Return [X, Y] of the center of cell containing provided text 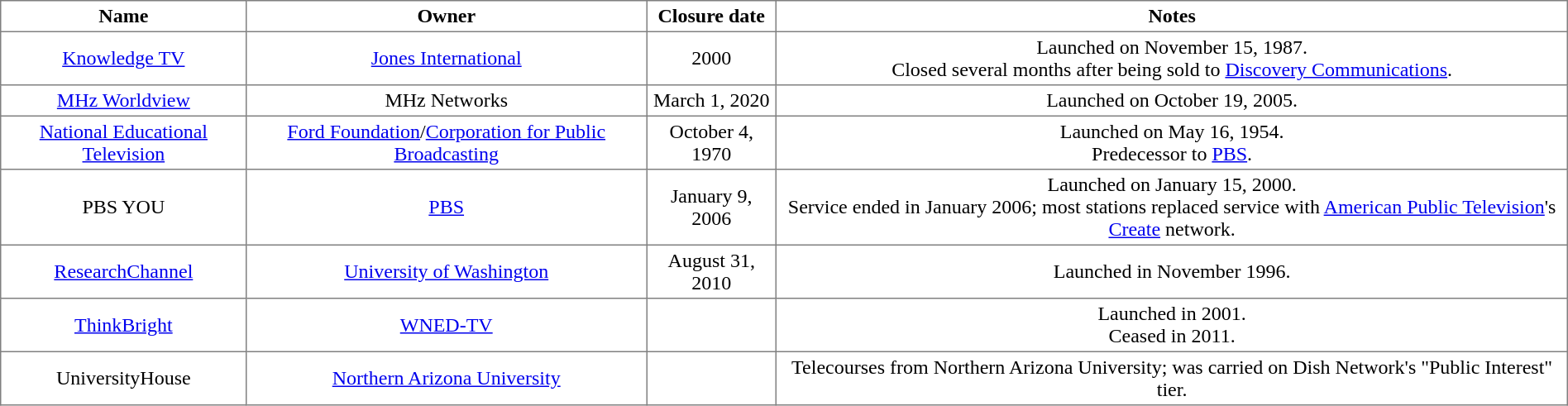
Jones International [447, 58]
Northern Arizona University [447, 378]
January 9, 2006 [711, 208]
March 1, 2020 [711, 101]
WNED-TV [447, 325]
MHz Worldview [124, 101]
Launched on May 16, 1954.Predecessor to PBS. [1172, 142]
PBS YOU [124, 208]
Name [124, 17]
Launched in 2001.Ceased in 2011. [1172, 325]
ResearchChannel [124, 271]
Knowledge TV [124, 58]
Launched on January 15, 2000.Service ended in January 2006; most stations replaced service with American Public Television's Create network. [1172, 208]
August 31, 2010 [711, 271]
October 4, 1970 [711, 142]
Owner [447, 17]
Launched on November 15, 1987.Closed several months after being sold to Discovery Communications. [1172, 58]
Launched on October 19, 2005. [1172, 101]
Telecourses from Northern Arizona University; was carried on Dish Network's "Public Interest" tier. [1172, 378]
National Educational Television [124, 142]
Closure date [711, 17]
Launched in November 1996. [1172, 271]
2000 [711, 58]
MHz Networks [447, 101]
Ford Foundation/Corporation for Public Broadcasting [447, 142]
PBS [447, 208]
UniversityHouse [124, 378]
ThinkBright [124, 325]
University of Washington [447, 271]
Notes [1172, 17]
